Pinpoint the cell where the given text exists, returning its [X, Y] midpoint coordinate. 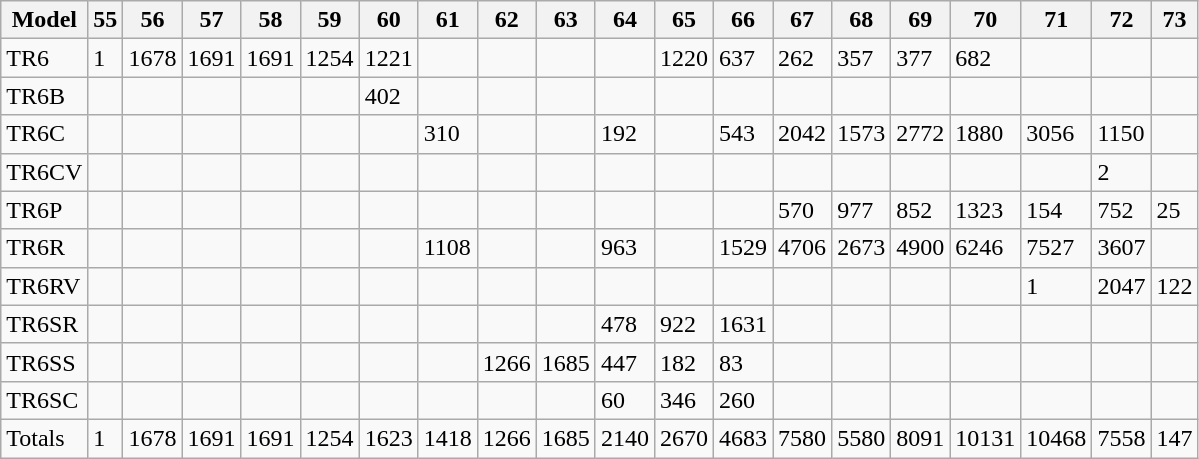
64 [624, 20]
2670 [684, 438]
1108 [448, 248]
1323 [986, 210]
TR6SR [44, 324]
10468 [1056, 438]
147 [1174, 438]
852 [920, 210]
58 [270, 20]
25 [1174, 210]
66 [744, 20]
6246 [986, 248]
1880 [986, 134]
83 [744, 362]
922 [684, 324]
5580 [862, 438]
8091 [920, 438]
963 [624, 248]
262 [802, 58]
346 [684, 400]
122 [1174, 286]
260 [744, 400]
7527 [1056, 248]
182 [684, 362]
10131 [986, 438]
2047 [1122, 286]
72 [1122, 20]
7558 [1122, 438]
570 [802, 210]
69 [920, 20]
TR6R [44, 248]
68 [862, 20]
1220 [684, 58]
1573 [862, 134]
63 [566, 20]
TR6C [44, 134]
357 [862, 58]
1221 [388, 58]
4900 [920, 248]
62 [506, 20]
637 [744, 58]
447 [624, 362]
71 [1056, 20]
3056 [1056, 134]
57 [212, 20]
154 [1056, 210]
478 [624, 324]
682 [986, 58]
543 [744, 134]
56 [152, 20]
2042 [802, 134]
TR6SC [44, 400]
70 [986, 20]
310 [448, 134]
TR6RV [44, 286]
4683 [744, 438]
1150 [1122, 134]
TR6 [44, 58]
TR6CV [44, 172]
377 [920, 58]
752 [1122, 210]
67 [802, 20]
2673 [862, 248]
1631 [744, 324]
TR6P [44, 210]
2 [1122, 172]
3607 [1122, 248]
977 [862, 210]
2772 [920, 134]
192 [624, 134]
1529 [744, 248]
65 [684, 20]
1623 [388, 438]
4706 [802, 248]
55 [106, 20]
TR6SS [44, 362]
59 [330, 20]
1418 [448, 438]
TR6B [44, 96]
61 [448, 20]
Model [44, 20]
402 [388, 96]
Totals [44, 438]
2140 [624, 438]
7580 [802, 438]
73 [1174, 20]
